Identify which cell holds the provided text, then report its [x, y] central coordinate. 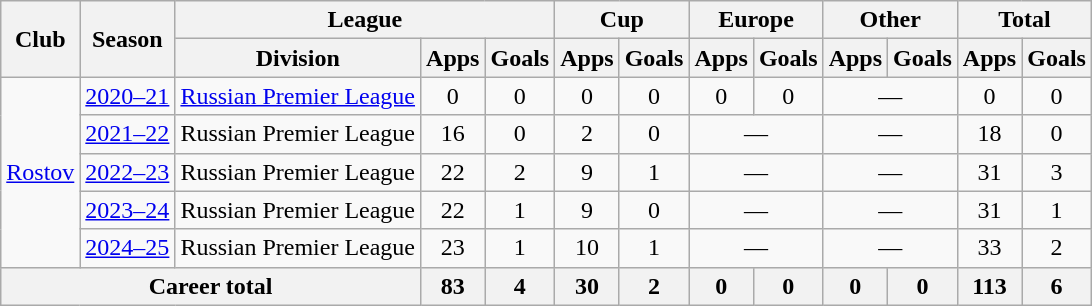
30 [587, 286]
4 [520, 286]
2020–21 [128, 96]
League [365, 20]
Season [128, 39]
3 [1057, 172]
Career total [211, 286]
33 [989, 248]
113 [989, 286]
23 [453, 248]
Rostov [40, 172]
18 [989, 134]
Cup [622, 20]
2021–22 [128, 134]
Other [890, 20]
2022–23 [128, 172]
16 [453, 134]
Club [40, 39]
Europe [756, 20]
6 [1057, 286]
2023–24 [128, 210]
2024–25 [128, 248]
Division [298, 58]
83 [453, 286]
Total [1024, 20]
10 [587, 248]
